Return [X, Y] of the center of cell containing provided text 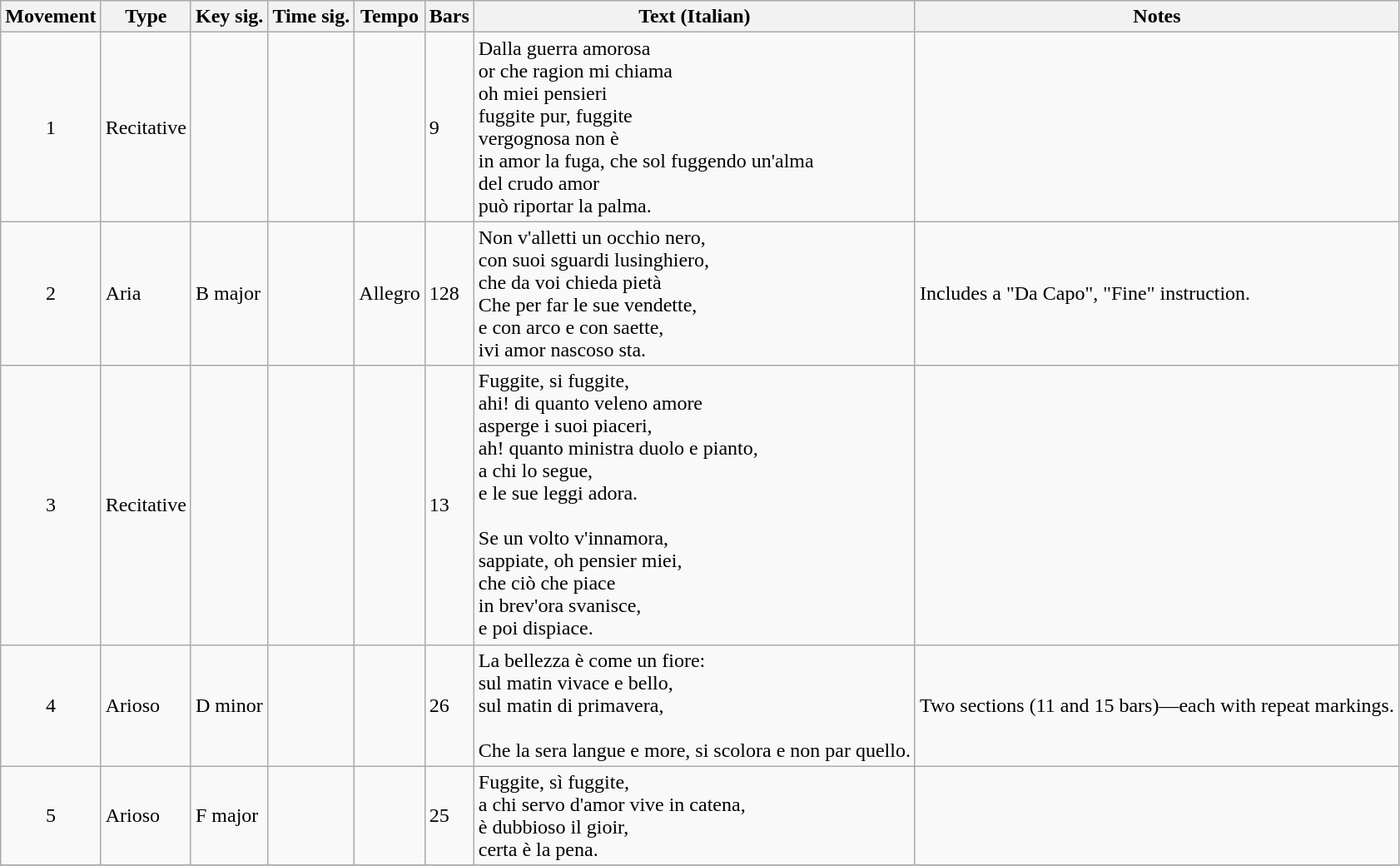
Key sig. [229, 17]
Two sections (11 and 15 bars)—each with repeat markings. [1157, 705]
La bellezza è come un fiore:sul matin vivace e bello,sul matin di primavera,Che la sera langue e more, si scolora e non par quello. [694, 705]
Aria [146, 293]
9 [449, 127]
13 [449, 505]
4 [51, 705]
128 [449, 293]
Movement [51, 17]
2 [51, 293]
1 [51, 127]
Allegro [390, 293]
D minor [229, 705]
Tempo [390, 17]
Type [146, 17]
Time sig. [311, 17]
Notes [1157, 17]
26 [449, 705]
25 [449, 816]
Fuggite, sì fuggite,a chi servo d'amor vive in catena,è dubbioso il gioir,certa è la pena. [694, 816]
Text (Italian) [694, 17]
B major [229, 293]
5 [51, 816]
Bars [449, 17]
Includes a "Da Capo", "Fine" instruction. [1157, 293]
3 [51, 505]
F major [229, 816]
